Identify which cell holds the provided text, then report its [X, Y] central coordinate. 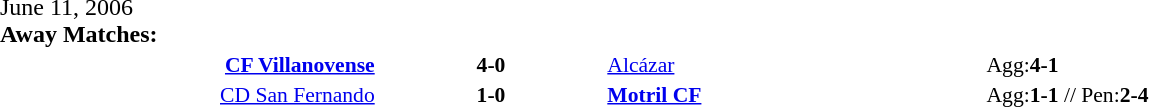
Alcázar [795, 64]
4-0 [492, 64]
